Output the (x, y) coordinate of the center of the cell containing the given text.  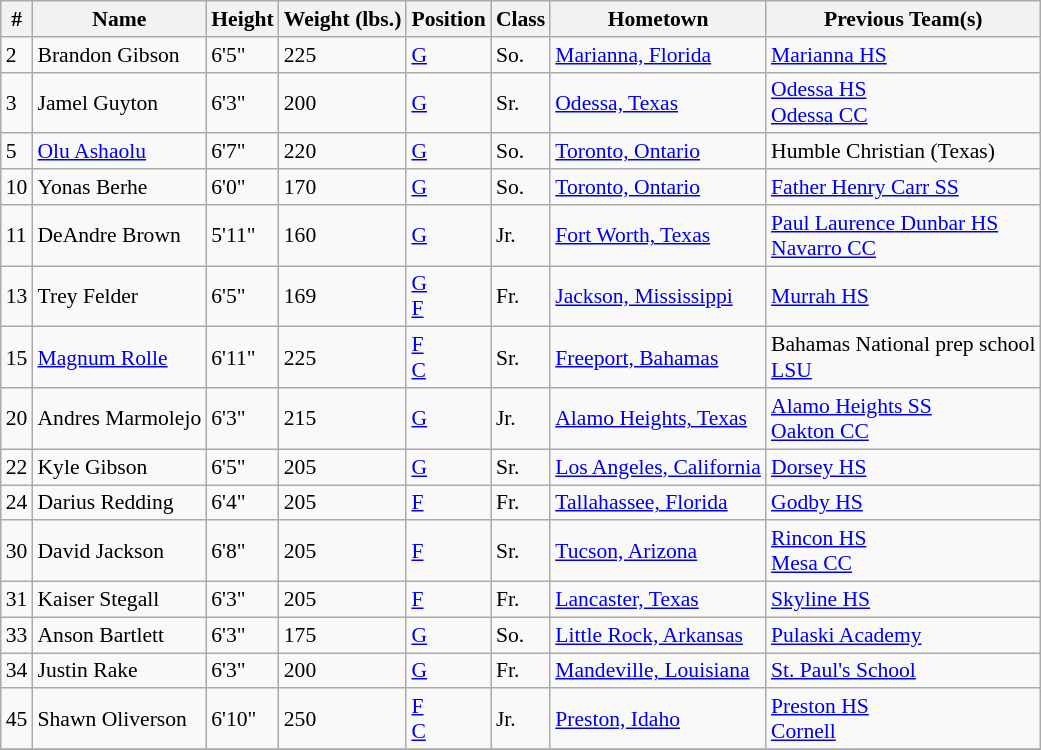
Preston, Idaho (658, 720)
Weight (lbs.) (343, 19)
Skyline HS (903, 600)
Shawn Oliverson (119, 720)
Freeport, Bahamas (658, 358)
6'10" (242, 720)
Previous Team(s) (903, 19)
Tucson, Arizona (658, 552)
250 (343, 720)
Paul Laurence Dunbar HSNavarro CC (903, 236)
175 (343, 635)
St. Paul's School (903, 671)
Kyle Gibson (119, 467)
2 (17, 55)
22 (17, 467)
Fort Worth, Texas (658, 236)
Murrah HS (903, 296)
13 (17, 296)
Mandeville, Louisiana (658, 671)
Father Henry Carr SS (903, 187)
# (17, 19)
6'11" (242, 358)
15 (17, 358)
GF (448, 296)
DeAndre Brown (119, 236)
Kaiser Stegall (119, 600)
6'4" (242, 503)
6'8" (242, 552)
Brandon Gibson (119, 55)
David Jackson (119, 552)
Humble Christian (Texas) (903, 152)
170 (343, 187)
Position (448, 19)
31 (17, 600)
5 (17, 152)
20 (17, 418)
30 (17, 552)
5'11" (242, 236)
Lancaster, Texas (658, 600)
169 (343, 296)
160 (343, 236)
Jackson, Mississippi (658, 296)
45 (17, 720)
Preston HSCornell (903, 720)
220 (343, 152)
3 (17, 102)
215 (343, 418)
Tallahassee, Florida (658, 503)
Height (242, 19)
34 (17, 671)
Marianna, Florida (658, 55)
Trey Felder (119, 296)
Odessa HSOdessa CC (903, 102)
Alamo Heights SSOakton CC (903, 418)
Little Rock, Arkansas (658, 635)
Pulaski Academy (903, 635)
Darius Redding (119, 503)
Odessa, Texas (658, 102)
6'7" (242, 152)
Alamo Heights, Texas (658, 418)
Dorsey HS (903, 467)
6'0" (242, 187)
Hometown (658, 19)
Anson Bartlett (119, 635)
Yonas Berhe (119, 187)
33 (17, 635)
10 (17, 187)
Magnum Rolle (119, 358)
24 (17, 503)
Los Angeles, California (658, 467)
11 (17, 236)
Jamel Guyton (119, 102)
Class (520, 19)
Justin Rake (119, 671)
Olu Ashaolu (119, 152)
Marianna HS (903, 55)
Andres Marmolejo (119, 418)
Name (119, 19)
Godby HS (903, 503)
Rincon HSMesa CC (903, 552)
Bahamas National prep schoolLSU (903, 358)
